Detect which cell encompasses the target text, then output its [X, Y] center coordinate. 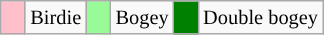
Double bogey [260, 17]
Bogey [142, 17]
Birdie [56, 17]
